For the text-containing cell, return its midpoint in (X, Y) coordinate format. 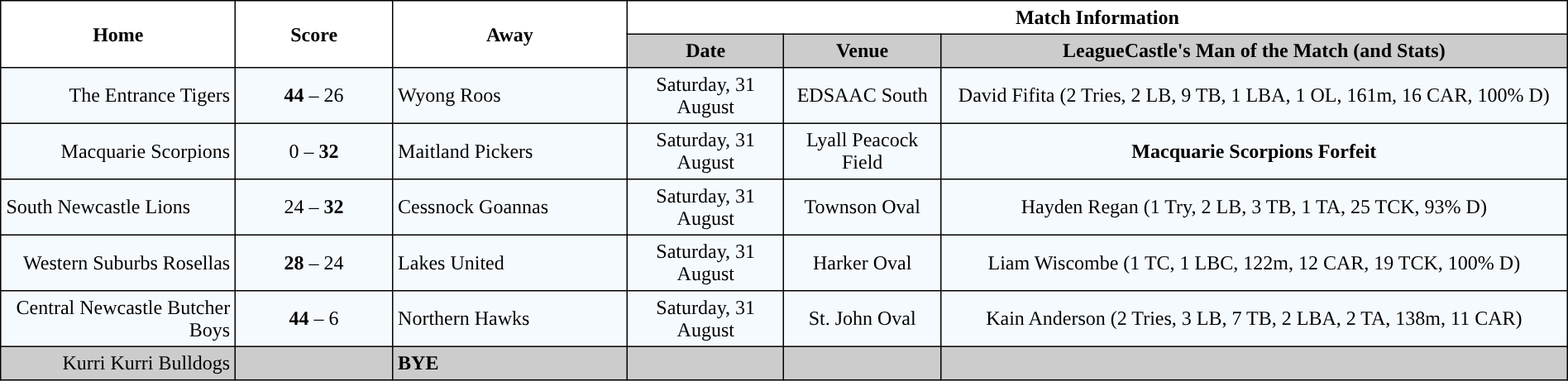
Western Suburbs Rosellas (118, 263)
Kain Anderson (2 Tries, 3 LB, 7 TB, 2 LBA, 2 TA, 138m, 11 CAR) (1254, 319)
EDSAAC South (862, 96)
Lyall Peacock Field (862, 151)
Liam Wiscombe (1 TC, 1 LBC, 122m, 12 CAR, 19 TCK, 100% D) (1254, 263)
Score (314, 35)
Kurri Kurri Bulldogs (118, 363)
44 – 26 (314, 96)
Harker Oval (862, 263)
24 – 32 (314, 207)
Lakes United (509, 263)
Townson Oval (862, 207)
Wyong Roos (509, 96)
St. John Oval (862, 319)
Hayden Regan (1 Try, 2 LB, 3 TB, 1 TA, 25 TCK, 93% D) (1254, 207)
Away (509, 35)
The Entrance Tigers (118, 96)
Date (706, 50)
Venue (862, 50)
Central Newcastle Butcher Boys (118, 319)
Match Information (1098, 17)
Macquarie Scorpions (118, 151)
South Newcastle Lions (118, 207)
0 – 32 (314, 151)
Cessnock Goannas (509, 207)
BYE (509, 363)
Northern Hawks (509, 319)
28 – 24 (314, 263)
Macquarie Scorpions Forfeit (1254, 151)
Home (118, 35)
David Fifita (2 Tries, 2 LB, 9 TB, 1 LBA, 1 OL, 161m, 16 CAR, 100% D) (1254, 96)
44 – 6 (314, 319)
LeagueCastle's Man of the Match (and Stats) (1254, 50)
Maitland Pickers (509, 151)
